For the text-containing cell, return its midpoint in (X, Y) coordinate format. 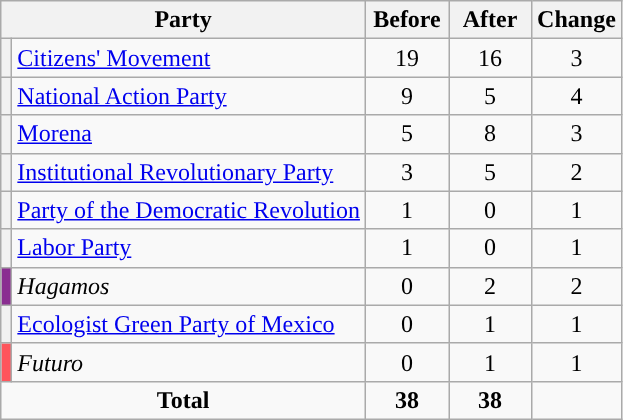
Futuro (189, 362)
Citizens' Movement (189, 58)
National Action Party (189, 96)
Change (577, 20)
4 (577, 96)
Ecologist Green Party of Mexico (189, 324)
9 (406, 96)
Total (184, 400)
8 (490, 134)
Before (406, 20)
Institutional Revolutionary Party (189, 172)
Party (184, 20)
16 (490, 58)
Hagamos (189, 286)
After (490, 20)
Labor Party (189, 248)
Morena (189, 134)
19 (406, 58)
Party of the Democratic Revolution (189, 210)
